Determine the (X, Y) coordinate at the center of the cell enclosing the given text.  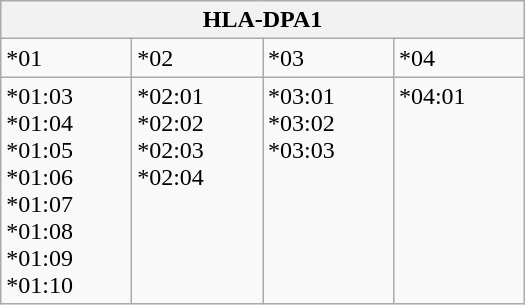
*04 (458, 58)
*01:03*01:04*01:05*01:06*01:07*01:08*01:09*01:10 (66, 190)
HLA-DPA1 (263, 20)
*04:01 (458, 190)
*03 (328, 58)
*02:01*02:02*02:03*02:04 (198, 190)
*03:01*03:02*03:03 (328, 190)
*02 (198, 58)
*01 (66, 58)
